Detect which cell encompasses the target text, then output its [X, Y] center coordinate. 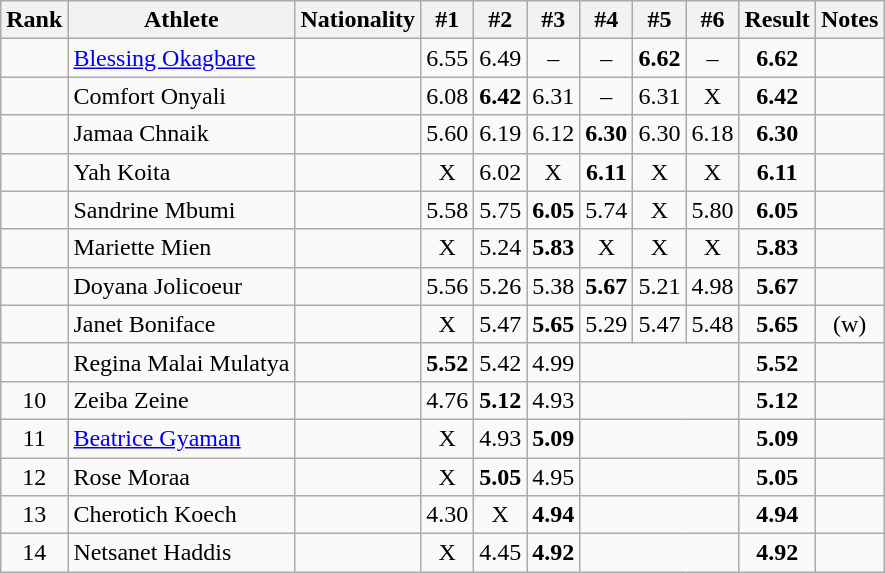
Notes [849, 20]
#1 [448, 20]
6.08 [448, 96]
#4 [606, 20]
Regina Malai Mulatya [182, 362]
10 [34, 400]
Rank [34, 20]
5.29 [606, 324]
#6 [712, 20]
Blessing Okagbare [182, 58]
Yah Koita [182, 172]
#5 [660, 20]
Athlete [182, 20]
Cherotich Koech [182, 515]
5.21 [660, 286]
13 [34, 515]
6.12 [554, 134]
Nationality [358, 20]
Result [777, 20]
5.26 [500, 286]
5.58 [448, 210]
(w) [849, 324]
5.24 [500, 248]
5.42 [500, 362]
5.74 [606, 210]
Comfort Onyali [182, 96]
4.45 [500, 553]
Netsanet Haddis [182, 553]
4.99 [554, 362]
#2 [500, 20]
5.38 [554, 286]
6.19 [500, 134]
Mariette Mien [182, 248]
11 [34, 438]
Janet Boniface [182, 324]
5.80 [712, 210]
4.76 [448, 400]
5.48 [712, 324]
6.49 [500, 58]
Rose Moraa [182, 477]
6.18 [712, 134]
Sandrine Mbumi [182, 210]
Zeiba Zeine [182, 400]
5.75 [500, 210]
5.60 [448, 134]
4.95 [554, 477]
Jamaa Chnaik [182, 134]
4.30 [448, 515]
4.98 [712, 286]
Beatrice Gyaman [182, 438]
12 [34, 477]
5.56 [448, 286]
#3 [554, 20]
14 [34, 553]
6.55 [448, 58]
6.02 [500, 172]
Doyana Jolicoeur [182, 286]
